Pinpoint the cell where the given text exists, returning its (X, Y) midpoint coordinate. 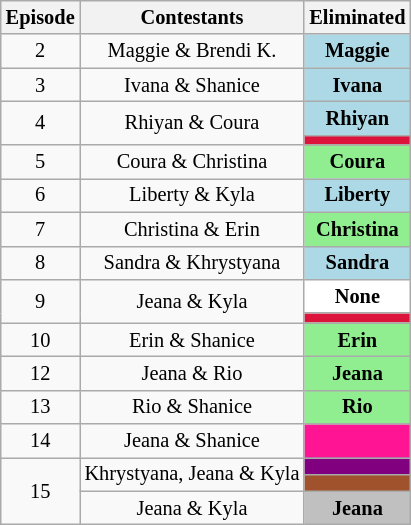
15 (40, 490)
Jeana & Rio (192, 373)
9 (40, 300)
8 (40, 263)
Maggie (357, 51)
Coura & Christina (192, 162)
12 (40, 373)
Liberty (357, 195)
Maggie & Brendi K. (192, 51)
3 (40, 85)
Rio & Shanice (192, 407)
Christina & Erin (192, 229)
4 (40, 122)
Sandra & Khrystyana (192, 263)
Contestants (192, 17)
5 (40, 162)
Eliminated (357, 17)
7 (40, 229)
2 (40, 51)
Khrystyana, Jeana & Kyla (192, 474)
14 (40, 441)
Christina (357, 229)
Jeana & Shanice (192, 441)
Rio (357, 407)
Erin & Shanice (192, 340)
Ivana & Shanice (192, 85)
Erin (357, 340)
Sandra (357, 263)
Ivana (357, 85)
Rhiyan (357, 118)
Coura (357, 162)
Episode (40, 17)
10 (40, 340)
6 (40, 195)
Rhiyan & Coura (192, 122)
13 (40, 407)
None (357, 296)
Liberty & Kyla (192, 195)
